Detect which cell encompasses the target text, then output its (x, y) center coordinate. 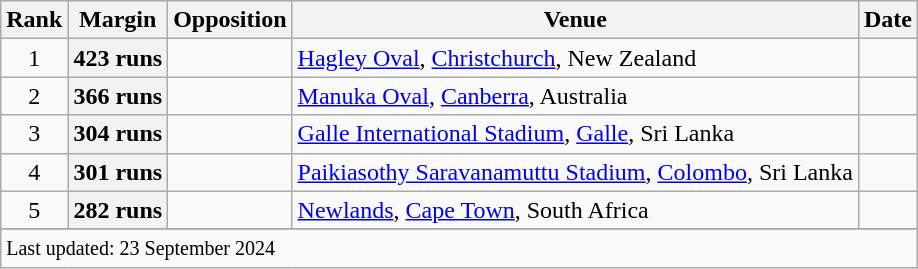
Hagley Oval, Christchurch, New Zealand (575, 58)
Opposition (230, 20)
5 (34, 210)
1 (34, 58)
366 runs (118, 96)
301 runs (118, 172)
Paikiasothy Saravanamuttu Stadium, Colombo, Sri Lanka (575, 172)
Rank (34, 20)
Manuka Oval, Canberra, Australia (575, 96)
423 runs (118, 58)
2 (34, 96)
Newlands, Cape Town, South Africa (575, 210)
Margin (118, 20)
4 (34, 172)
282 runs (118, 210)
Galle International Stadium, Galle, Sri Lanka (575, 134)
304 runs (118, 134)
Date (888, 20)
3 (34, 134)
Last updated: 23 September 2024 (460, 248)
Venue (575, 20)
